Return the [x, y] coordinate for the center point of the cell that contains the specified text.  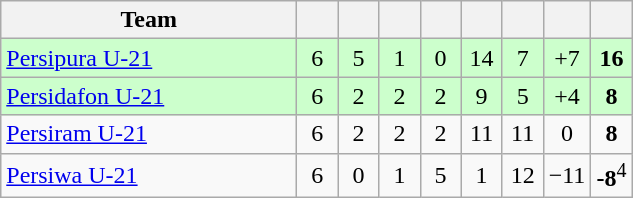
Team [149, 20]
12 [522, 176]
Persidafon U-21 [149, 96]
−11 [567, 176]
9 [482, 96]
Persiram U-21 [149, 134]
Persipura U-21 [149, 58]
16 [612, 58]
-84 [612, 176]
14 [482, 58]
+7 [567, 58]
Persiwa U-21 [149, 176]
7 [522, 58]
+4 [567, 96]
